From the cell containing the given text, extract its center point as (X, Y) coordinate. 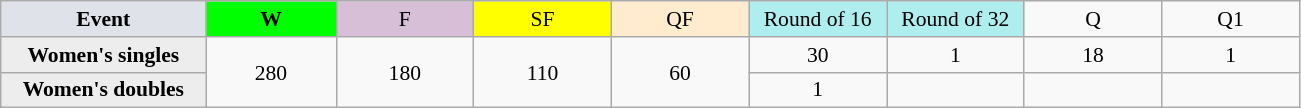
Q1 (1231, 19)
280 (271, 72)
18 (1093, 55)
180 (405, 72)
110 (543, 72)
Women's doubles (104, 90)
Q (1093, 19)
Round of 16 (818, 19)
W (271, 19)
QF (680, 19)
Round of 32 (955, 19)
Women's singles (104, 55)
F (405, 19)
60 (680, 72)
30 (818, 55)
SF (543, 19)
Event (104, 19)
